From the cell containing the given text, extract its center point as [x, y] coordinate. 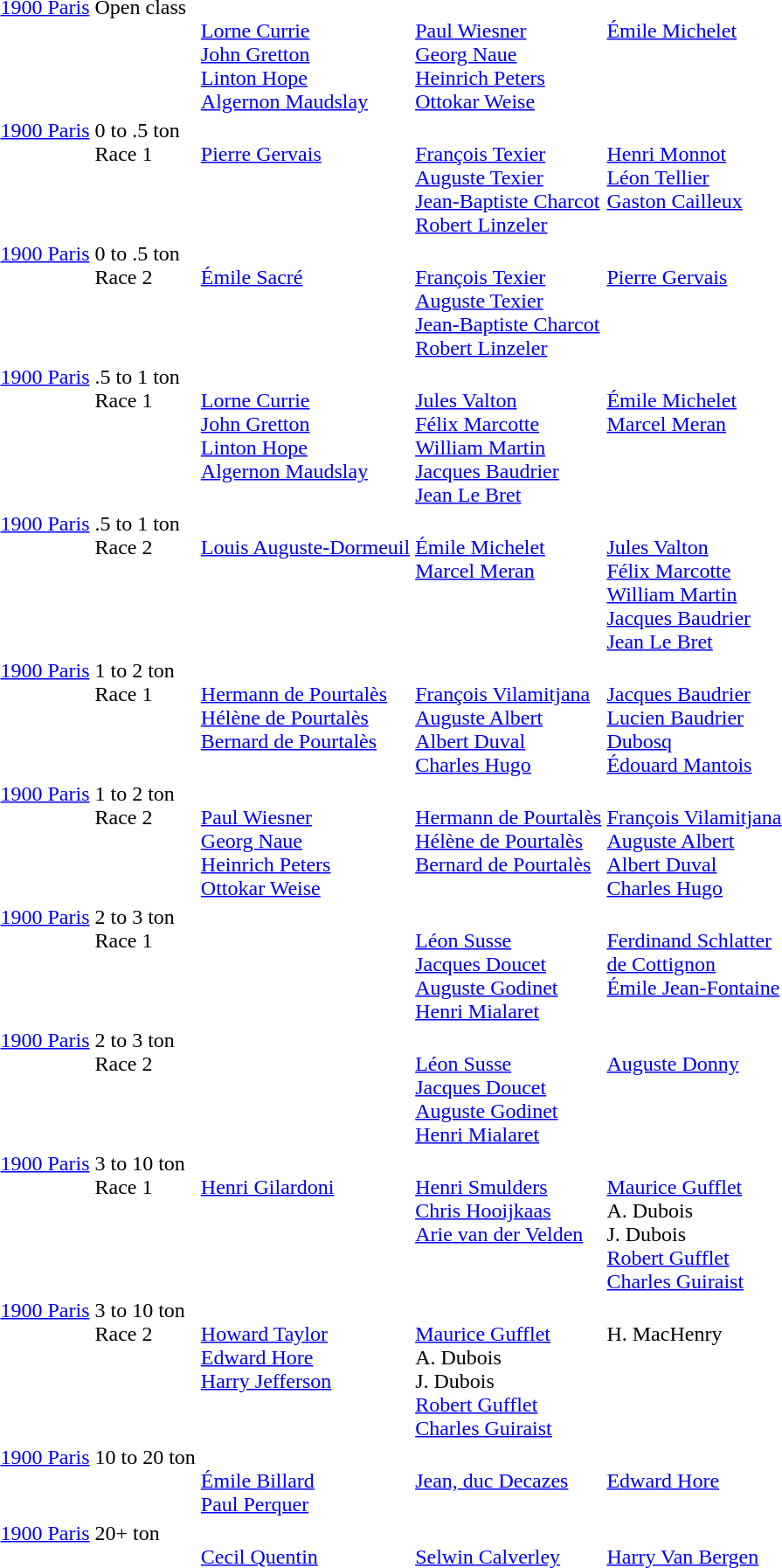
Jean, duc Decazes [509, 1481]
Henri Gilardoni [305, 1222]
10 to 20 ton [145, 1481]
0 to .5 ton Race 2 [145, 301]
Maurice GuffletA. DuboisJ. DuboisRobert GuffletCharles Guiraist [509, 1369]
2 to 3 ton Race 1 [145, 964]
.5 to 1 ton Race 2 [145, 582]
1 to 2 ton Race 1 [145, 718]
Émile MicheletMarcel Meran [509, 582]
Pierre Gervais [305, 177]
3 to 10 ton Race 1 [145, 1222]
Louis Auguste-Dormeuil [305, 582]
.5 to 1 ton Race 1 [145, 435]
1 to 2 ton Race 2 [145, 841]
Henri SmuldersChris HooijkaasArie van der Velden [509, 1222]
Émile BillardPaul Perquer [305, 1481]
Howard TaylorEdward HoreHarry Jefferson [305, 1369]
Paul WiesnerGeorg NaueHeinrich PetersOttokar Weise [305, 841]
Lorne CurrieJohn GrettonLinton HopeAlgernon Maudslay [305, 435]
2 to 3 ton Race 2 [145, 1087]
3 to 10 ton Race 2 [145, 1369]
Émile Sacré [305, 301]
0 to .5 ton Race 1 [145, 177]
François VilamitjanaAuguste AlbertAlbert DuvalCharles Hugo [509, 718]
Jules ValtonFélix MarcotteWilliam MartinJacques BaudrierJean Le Bret [509, 435]
